For the text-containing cell, return its midpoint in (X, Y) coordinate format. 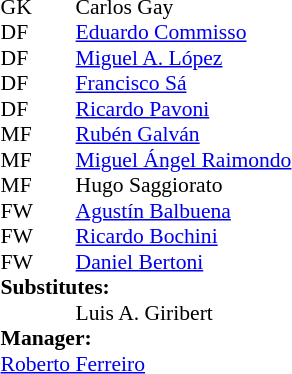
Manager: (146, 339)
Substitutes: (146, 287)
Daniel Bertoni (184, 262)
Ricardo Pavoni (184, 109)
Luis A. Giribert (184, 313)
Ricardo Bochini (184, 237)
Miguel Ángel Raimondo (184, 160)
Hugo Saggiorato (184, 185)
Rubén Galván (184, 135)
Agustín Balbuena (184, 211)
Eduardo Commisso (184, 33)
Francisco Sá (184, 83)
Miguel A. López (184, 58)
